Find where the given text appears and provide that cell's center as [x, y] coordinate. 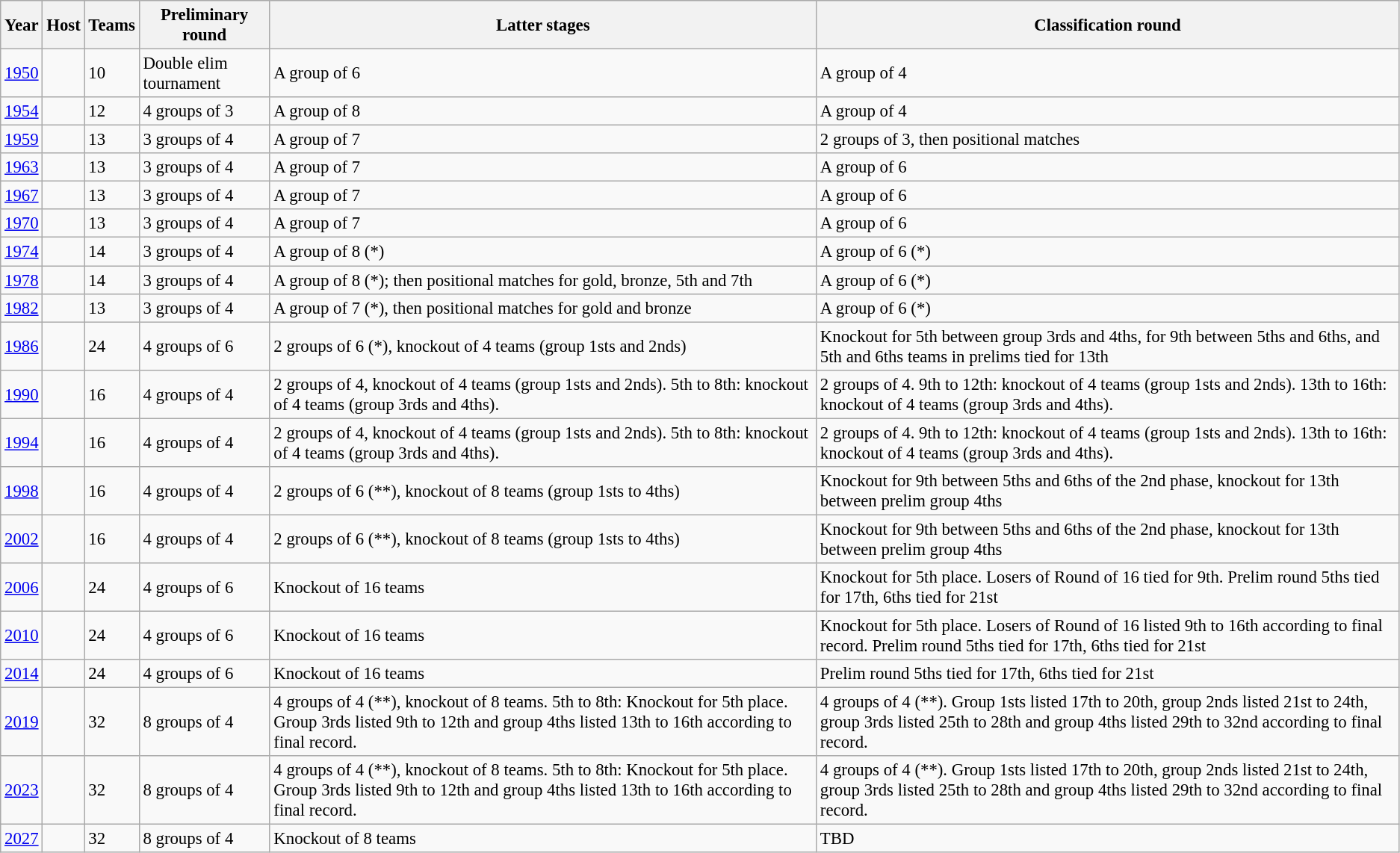
Knockout for 5th place. Losers of Round of 16 listed 9th to 16th according to final record. Prelim round 5ths tied for 17th, 6ths tied for 21st [1108, 635]
2 groups of 6 (*), knockout of 4 teams (group 1sts and 2nds) [543, 347]
1954 [22, 111]
Year [22, 25]
Double elim tournament [205, 73]
2 groups of 3, then positional matches [1108, 140]
Prelim round 5ths tied for 17th, 6ths tied for 21st [1108, 674]
Knockout for 5th place. Losers of Round of 16 tied for 9th. Prelim round 5ths tied for 17th, 6ths tied for 21st [1108, 587]
1950 [22, 73]
2002 [22, 539]
Host [64, 25]
2023 [22, 790]
Classification round [1108, 25]
1982 [22, 308]
Preliminary round [205, 25]
1998 [22, 491]
1959 [22, 140]
A group of 8 (*) [543, 252]
Knockout of 8 teams [543, 839]
12 [112, 111]
4 groups of 3 [205, 111]
1978 [22, 280]
1990 [22, 394]
1963 [22, 167]
1994 [22, 442]
2027 [22, 839]
2014 [22, 674]
2010 [22, 635]
Latter stages [543, 25]
1974 [22, 252]
A group of 7 (*), then positional matches for gold and bronze [543, 308]
Knockout for 5th between group 3rds and 4ths, for 9th between 5ths and 6ths, and 5th and 6ths teams in prelims tied for 13th [1108, 347]
A group of 8 (*); then positional matches for gold, bronze, 5th and 7th [543, 280]
Teams [112, 25]
10 [112, 73]
1967 [22, 196]
1970 [22, 223]
1986 [22, 347]
A group of 8 [543, 111]
TBD [1108, 839]
2006 [22, 587]
2019 [22, 722]
